Output the [X, Y] coordinate of the center of the cell containing the given text.  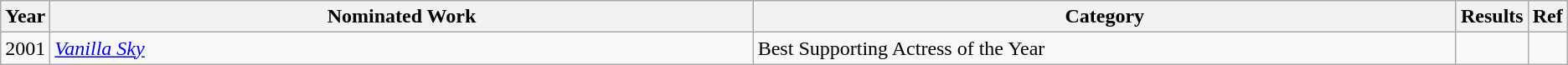
Year [25, 17]
Vanilla Sky [402, 48]
Category [1104, 17]
Ref [1548, 17]
Nominated Work [402, 17]
2001 [25, 48]
Best Supporting Actress of the Year [1104, 48]
Results [1492, 17]
